Output the (X, Y) coordinate of the center of the cell containing the given text.  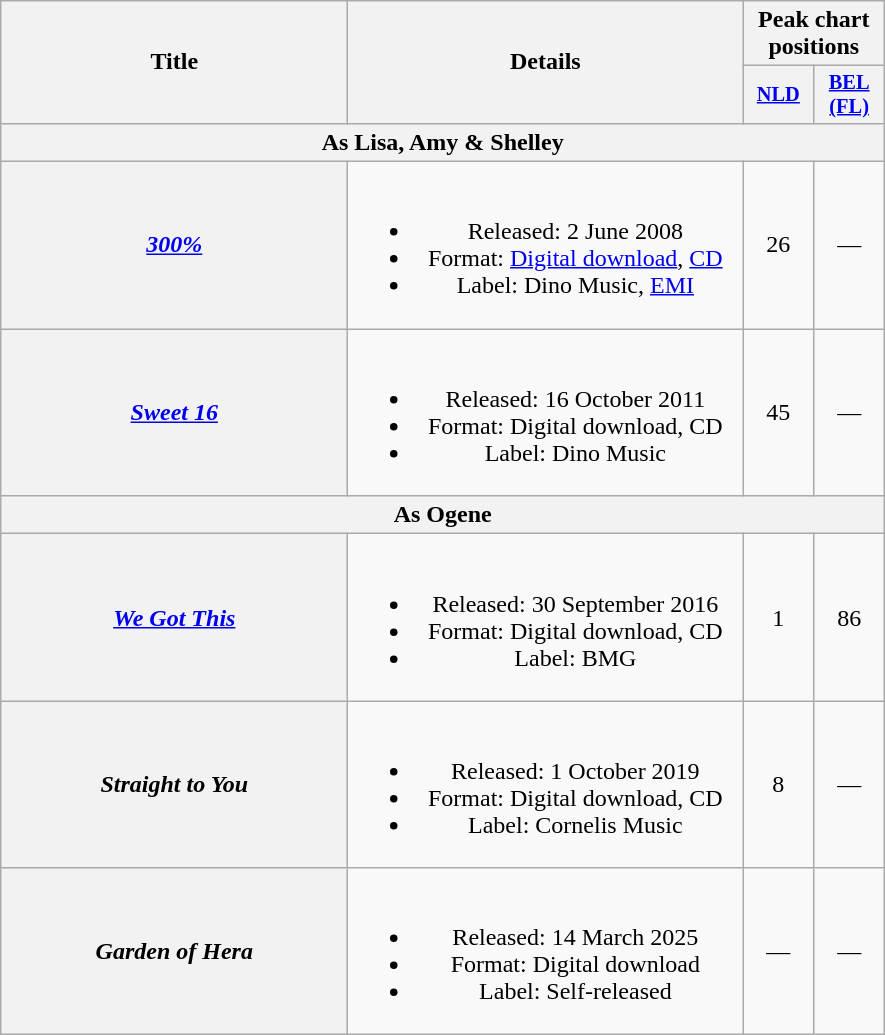
1 (778, 618)
Peak chart positions (814, 34)
We Got This (174, 618)
Released: 2 June 2008Format: Digital download, CDLabel: Dino Music, EMI (546, 246)
Released: 30 September 2016Format: Digital download, CDLabel: BMG (546, 618)
Title (174, 62)
NLD (778, 95)
Sweet 16 (174, 412)
8 (778, 784)
300% (174, 246)
45 (778, 412)
Released: 14 March 2025Format: Digital downloadLabel: Self-released (546, 952)
Details (546, 62)
As Lisa, Amy & Shelley (443, 142)
As Ogene (443, 515)
Released: 1 October 2019Format: Digital download, CDLabel: Cornelis Music (546, 784)
Straight to You (174, 784)
86 (850, 618)
Garden of Hera (174, 952)
26 (778, 246)
BEL(FL) (850, 95)
Released: 16 October 2011Format: Digital download, CDLabel: Dino Music (546, 412)
